Find where the given text appears and provide that cell's center as [X, Y] coordinate. 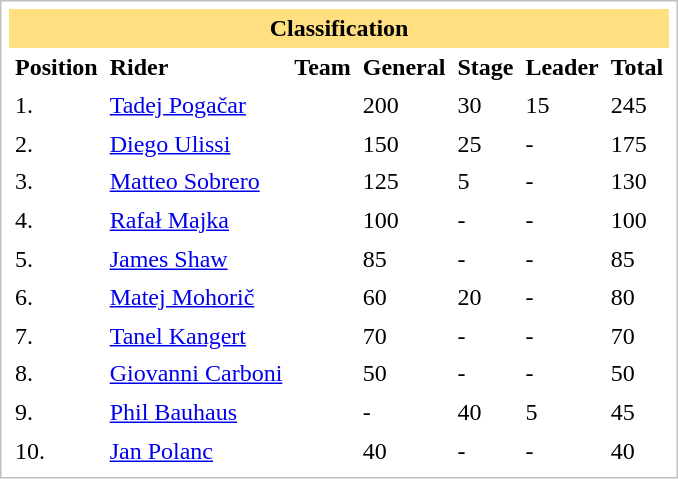
5. [56, 258]
2. [56, 143]
200 [404, 105]
25 [485, 143]
Rider [196, 66]
60 [404, 297]
245 [637, 105]
9. [56, 412]
150 [404, 143]
10. [56, 450]
6. [56, 297]
45 [637, 412]
James Shaw [196, 258]
General [404, 66]
Position [56, 66]
Phil Bauhaus [196, 412]
175 [637, 143]
Team [322, 66]
Leader [562, 66]
3. [56, 182]
Total [637, 66]
Classification [339, 28]
30 [485, 105]
130 [637, 182]
Tadej Pogačar [196, 105]
Diego Ulissi [196, 143]
Jan Polanc [196, 450]
Giovanni Carboni [196, 374]
7. [56, 335]
20 [485, 297]
15 [562, 105]
Matej Mohorič [196, 297]
8. [56, 374]
Matteo Sobrero [196, 182]
125 [404, 182]
Tanel Kangert [196, 335]
1. [56, 105]
80 [637, 297]
4. [56, 220]
Rafał Majka [196, 220]
Stage [485, 66]
